Scan for the cell matching the given text and deliver its [X, Y] coordinate at center. 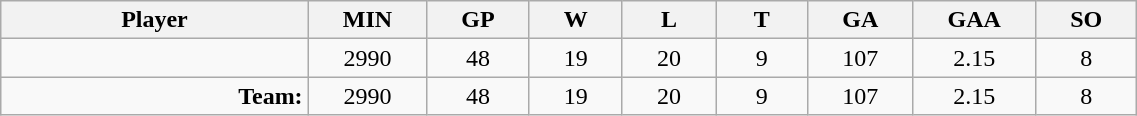
SO [1086, 20]
GA [860, 20]
W [576, 20]
Team: [154, 96]
T [762, 20]
GP [478, 20]
Player [154, 20]
L [668, 20]
GAA [974, 20]
MIN [368, 20]
